Return the (X, Y) coordinate for the center point of the cell that contains the specified text.  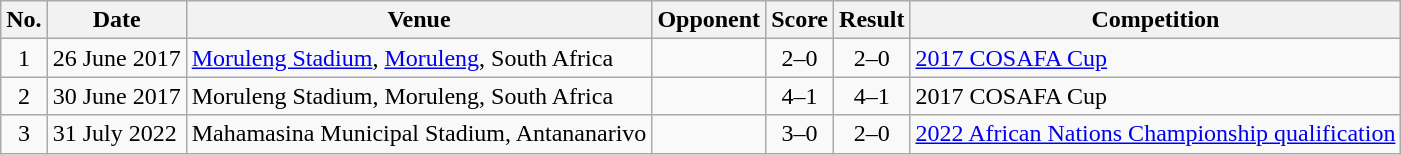
Competition (1156, 20)
31 July 2022 (116, 134)
26 June 2017 (116, 58)
2 (24, 96)
1 (24, 58)
No. (24, 20)
3–0 (800, 134)
Opponent (709, 20)
Date (116, 20)
Score (800, 20)
Venue (419, 20)
3 (24, 134)
30 June 2017 (116, 96)
Mahamasina Municipal Stadium, Antananarivo (419, 134)
2022 African Nations Championship qualification (1156, 134)
Result (872, 20)
